Detect which cell encompasses the target text, then output its [x, y] center coordinate. 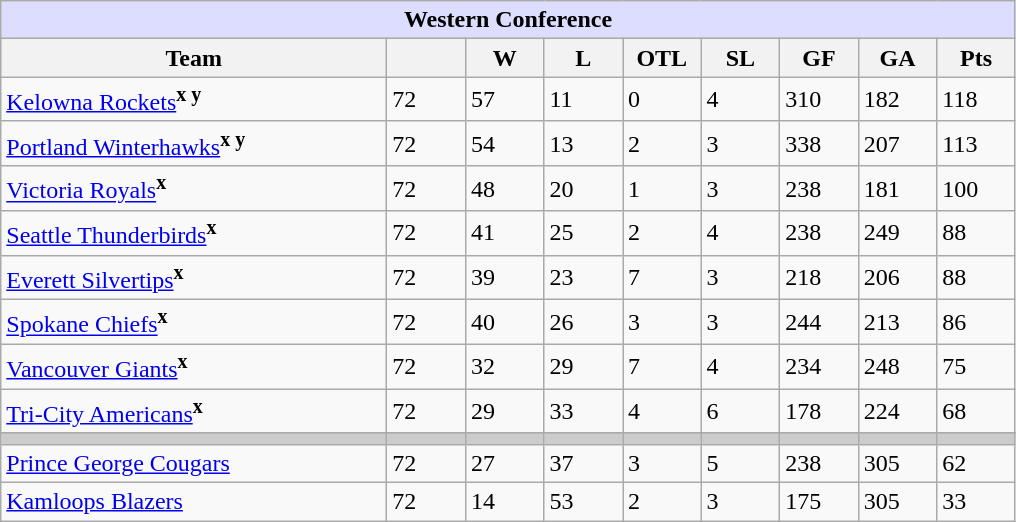
23 [584, 278]
224 [898, 412]
20 [584, 188]
57 [504, 100]
OTL [662, 58]
Pts [976, 58]
249 [898, 234]
Portland Winterhawksx y [194, 144]
53 [584, 501]
Vancouver Giantsx [194, 366]
1 [662, 188]
GA [898, 58]
248 [898, 366]
11 [584, 100]
Spokane Chiefsx [194, 322]
218 [820, 278]
68 [976, 412]
178 [820, 412]
39 [504, 278]
Team [194, 58]
207 [898, 144]
Tri-City Americansx [194, 412]
32 [504, 366]
Everett Silvertipsx [194, 278]
Seattle Thunderbirdsx [194, 234]
Kamloops Blazers [194, 501]
SL [740, 58]
86 [976, 322]
206 [898, 278]
Kelowna Rocketsx y [194, 100]
6 [740, 412]
Western Conference [508, 20]
62 [976, 463]
Prince George Cougars [194, 463]
13 [584, 144]
338 [820, 144]
54 [504, 144]
75 [976, 366]
118 [976, 100]
310 [820, 100]
100 [976, 188]
213 [898, 322]
Victoria Royalsx [194, 188]
244 [820, 322]
175 [820, 501]
GF [820, 58]
25 [584, 234]
234 [820, 366]
113 [976, 144]
181 [898, 188]
L [584, 58]
37 [584, 463]
5 [740, 463]
14 [504, 501]
W [504, 58]
41 [504, 234]
26 [584, 322]
182 [898, 100]
40 [504, 322]
27 [504, 463]
0 [662, 100]
48 [504, 188]
